Determine the (x, y) coordinate at the center of the cell enclosing the given text.  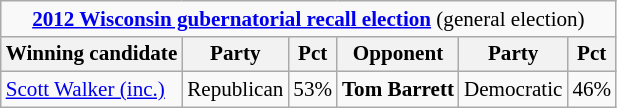
2012 Wisconsin gubernatorial recall election (general election) (308, 18)
46% (592, 90)
Republican (235, 90)
Opponent (398, 54)
53% (312, 90)
Tom Barrett (398, 90)
Democratic (513, 90)
Winning candidate (92, 54)
Scott Walker (inc.) (92, 90)
